Determine the (X, Y) coordinate at the center of the cell enclosing the given text.  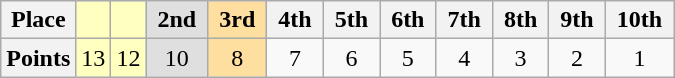
9th (577, 20)
2 (577, 58)
1 (639, 58)
Place (38, 20)
6th (408, 20)
8 (238, 58)
5th (351, 20)
3rd (238, 20)
10th (639, 20)
10 (177, 58)
8th (520, 20)
4 (464, 58)
7 (295, 58)
Points (38, 58)
3 (520, 58)
6 (351, 58)
12 (128, 58)
4th (295, 20)
7th (464, 20)
13 (94, 58)
2nd (177, 20)
5 (408, 58)
